Capture the cell that displays the provided text and extract its [X, Y] central coordinate. 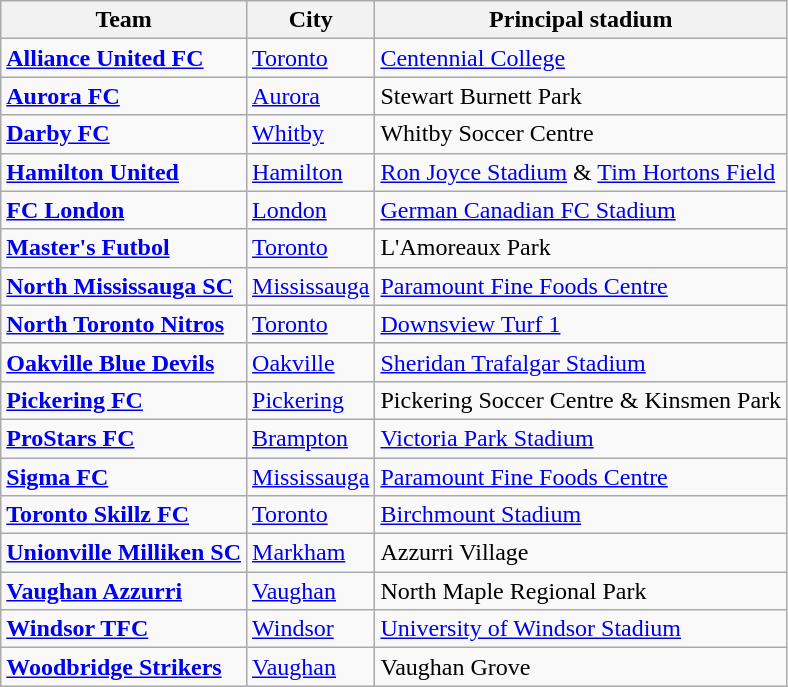
Master's Futbol [124, 248]
Whitby Soccer Centre [581, 134]
Markham [311, 553]
Oakville Blue Devils [124, 362]
German Canadian FC Stadium [581, 210]
Principal stadium [581, 20]
Downsview Turf 1 [581, 324]
Pickering [311, 400]
Victoria Park Stadium [581, 438]
Team [124, 20]
Vaughan Grove [581, 667]
Brampton [311, 438]
Unionville Milliken SC [124, 553]
Centennial College [581, 58]
Aurora FC [124, 96]
Hamilton [311, 172]
Pickering FC [124, 400]
Hamilton United [124, 172]
Ron Joyce Stadium & Tim Hortons Field [581, 172]
Azzurri Village [581, 553]
North Toronto Nitros [124, 324]
FC London [124, 210]
Aurora [311, 96]
London [311, 210]
Windsor [311, 629]
L'Amoreaux Park [581, 248]
North Mississauga SC [124, 286]
Stewart Burnett Park [581, 96]
Alliance United FC [124, 58]
ProStars FC [124, 438]
Sigma FC [124, 477]
City [311, 20]
Pickering Soccer Centre & Kinsmen Park [581, 400]
Whitby [311, 134]
Darby FC [124, 134]
Toronto Skillz FC [124, 515]
Birchmount Stadium [581, 515]
Vaughan Azzurri [124, 591]
Sheridan Trafalgar Stadium [581, 362]
University of Windsor Stadium [581, 629]
Oakville [311, 362]
Woodbridge Strikers [124, 667]
North Maple Regional Park [581, 591]
Windsor TFC [124, 629]
